Identify which cell holds the provided text, then report its [X, Y] central coordinate. 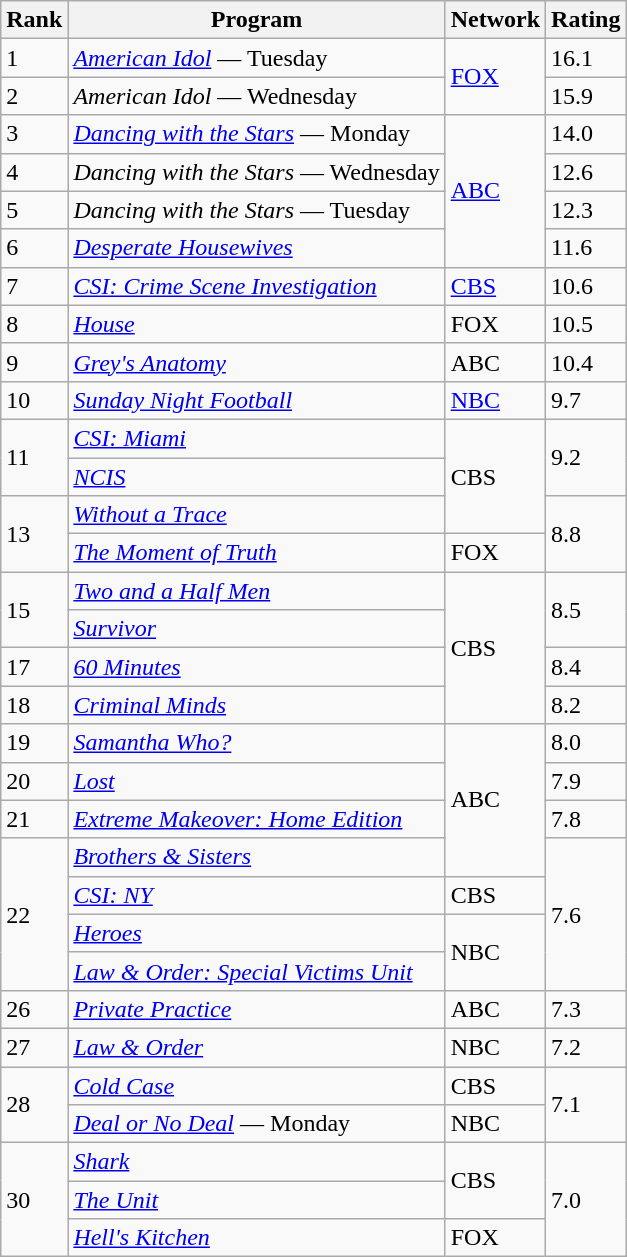
16.1 [586, 58]
Dancing with the Stars — Monday [256, 134]
Deal or No Deal — Monday [256, 1124]
7.6 [586, 914]
12.3 [586, 210]
10 [34, 400]
Program [256, 20]
CSI: Crime Scene Investigation [256, 286]
Survivor [256, 629]
Dancing with the Stars — Wednesday [256, 172]
Heroes [256, 933]
9 [34, 362]
Law & Order [256, 1047]
American Idol — Tuesday [256, 58]
Samantha Who? [256, 743]
Grey's Anatomy [256, 362]
Rank [34, 20]
American Idol — Wednesday [256, 96]
Cold Case [256, 1085]
6 [34, 248]
30 [34, 1200]
28 [34, 1104]
5 [34, 210]
Sunday Night Football [256, 400]
7.8 [586, 819]
17 [34, 667]
20 [34, 781]
Rating [586, 20]
18 [34, 705]
Extreme Makeover: Home Edition [256, 819]
9.2 [586, 457]
13 [34, 534]
19 [34, 743]
22 [34, 914]
CSI: Miami [256, 438]
60 Minutes [256, 667]
7 [34, 286]
8.2 [586, 705]
2 [34, 96]
Desperate Housewives [256, 248]
Dancing with the Stars — Tuesday [256, 210]
15.9 [586, 96]
7.9 [586, 781]
8 [34, 324]
The Moment of Truth [256, 553]
Hell's Kitchen [256, 1238]
Criminal Minds [256, 705]
Brothers & Sisters [256, 857]
7.3 [586, 1009]
26 [34, 1009]
14.0 [586, 134]
7.2 [586, 1047]
21 [34, 819]
3 [34, 134]
CSI: NY [256, 895]
10.5 [586, 324]
1 [34, 58]
27 [34, 1047]
Shark [256, 1162]
10.6 [586, 286]
Law & Order: Special Victims Unit [256, 971]
11.6 [586, 248]
8.4 [586, 667]
12.6 [586, 172]
NCIS [256, 477]
9.7 [586, 400]
Network [495, 20]
House [256, 324]
10.4 [586, 362]
7.1 [586, 1104]
7.0 [586, 1200]
Lost [256, 781]
Two and a Half Men [256, 591]
8.0 [586, 743]
8.5 [586, 610]
11 [34, 457]
The Unit [256, 1200]
Without a Trace [256, 515]
15 [34, 610]
4 [34, 172]
Private Practice [256, 1009]
8.8 [586, 534]
